Pinpoint the cell where the given text exists, returning its (X, Y) midpoint coordinate. 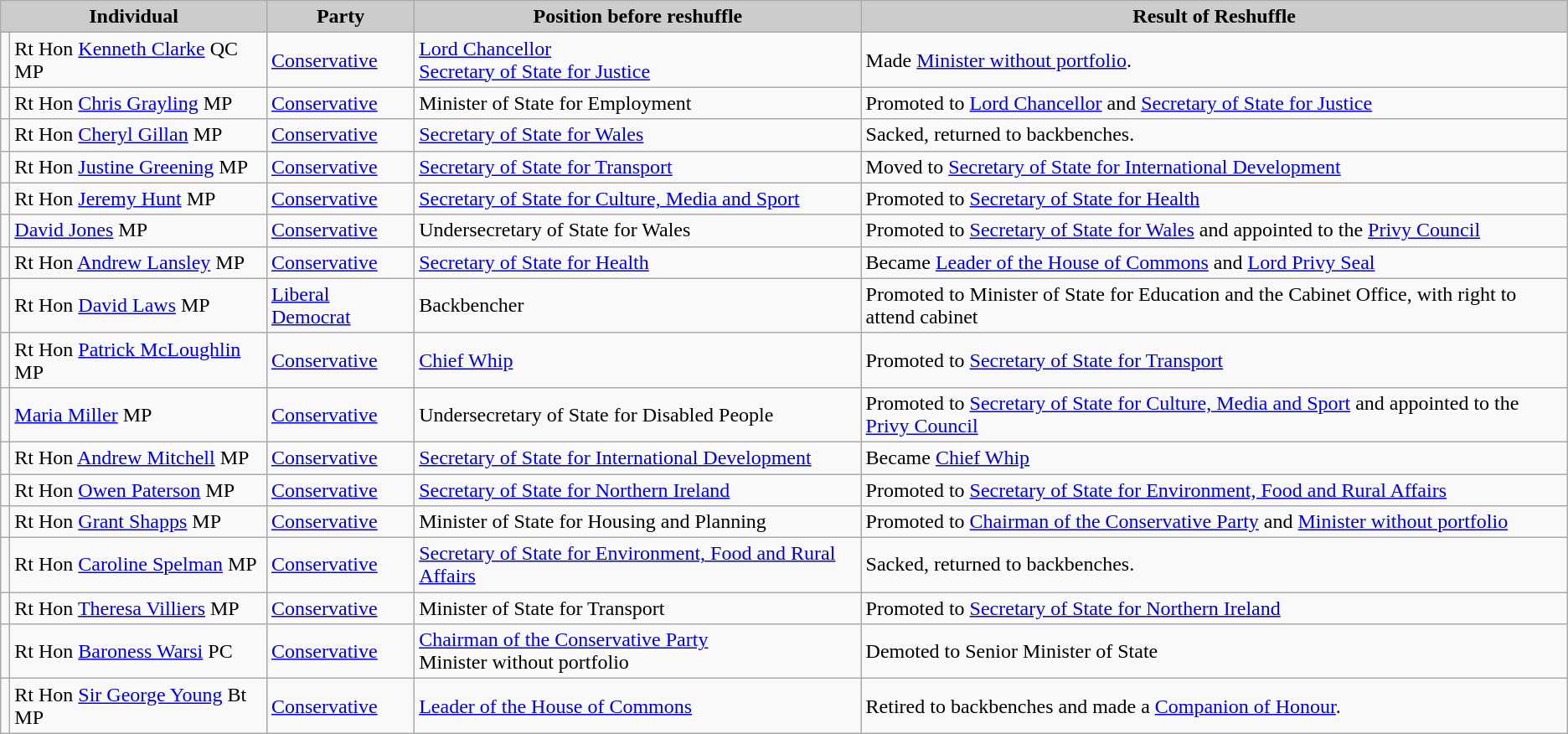
Promoted to Minister of State for Education and the Cabinet Office, with right to attend cabinet (1215, 305)
Rt Hon Grant Shapps MP (139, 522)
Rt Hon Caroline Spelman MP (139, 565)
Secretary of State for Wales (638, 135)
Rt Hon Patrick McLoughlin MP (139, 360)
Secretary of State for International Development (638, 457)
Position before reshuffle (638, 17)
David Jones MP (139, 230)
Rt Hon Jeremy Hunt MP (139, 199)
Rt Hon Kenneth Clarke QC MP (139, 60)
Chairman of the Conservative PartyMinister without portfolio (638, 652)
Became Chief Whip (1215, 457)
Secretary of State for Transport (638, 167)
Rt Hon Sir George Young Bt MP (139, 706)
Liberal Democrat (340, 305)
Rt Hon Owen Paterson MP (139, 490)
Maria Miller MP (139, 414)
Promoted to Secretary of State for Northern Ireland (1215, 608)
Rt Hon Chris Grayling MP (139, 103)
Party (340, 17)
Rt Hon Cheryl Gillan MP (139, 135)
Secretary of State for Northern Ireland (638, 490)
Promoted to Secretary of State for Health (1215, 199)
Became Leader of the House of Commons and Lord Privy Seal (1215, 262)
Promoted to Lord Chancellor and Secretary of State for Justice (1215, 103)
Moved to Secretary of State for International Development (1215, 167)
Rt Hon David Laws MP (139, 305)
Minister of State for Employment (638, 103)
Promoted to Secretary of State for Culture, Media and Sport and appointed to the Privy Council (1215, 414)
Secretary of State for Health (638, 262)
Secretary of State for Environment, Food and Rural Affairs (638, 565)
Rt Hon Theresa Villiers MP (139, 608)
Demoted to Senior Minister of State (1215, 652)
Promoted to Secretary of State for Environment, Food and Rural Affairs (1215, 490)
Promoted to Secretary of State for Transport (1215, 360)
Individual (134, 17)
Result of Reshuffle (1215, 17)
Secretary of State for Culture, Media and Sport (638, 199)
Retired to backbenches and made a Companion of Honour. (1215, 706)
Rt Hon Justine Greening MP (139, 167)
Undersecretary of State for Disabled People (638, 414)
Rt Hon Baroness Warsi PC (139, 652)
Backbencher (638, 305)
Rt Hon Andrew Mitchell MP (139, 457)
Undersecretary of State for Wales (638, 230)
Leader of the House of Commons (638, 706)
Lord ChancellorSecretary of State for Justice (638, 60)
Rt Hon Andrew Lansley MP (139, 262)
Minister of State for Housing and Planning (638, 522)
Promoted to Chairman of the Conservative Party and Minister without portfolio (1215, 522)
Promoted to Secretary of State for Wales and appointed to the Privy Council (1215, 230)
Chief Whip (638, 360)
Minister of State for Transport (638, 608)
Made Minister without portfolio. (1215, 60)
